Output the [X, Y] coordinate of the center of the cell containing the given text.  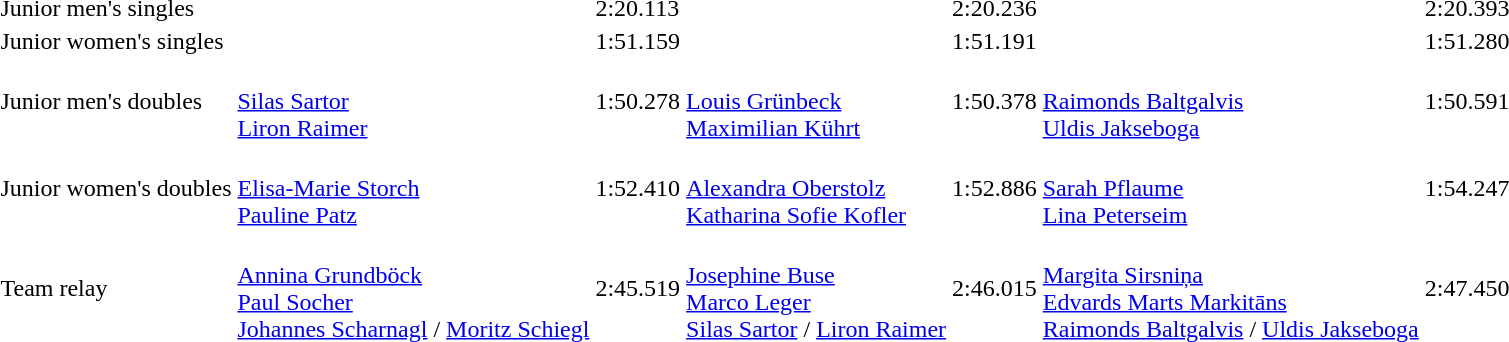
Silas SartorLiron Raimer [414, 101]
1:51.159 [638, 41]
Alexandra OberstolzKatharina Sofie Kofler [816, 188]
1:50.378 [995, 101]
1:52.886 [995, 188]
Sarah PflaumeLina Peterseim [1230, 188]
1:51.191 [995, 41]
Raimonds BaltgalvisUldis Jakseboga [1230, 101]
Louis GrünbeckMaximilian Kührt [816, 101]
Elisa-Marie StorchPauline Patz [414, 188]
1:50.278 [638, 101]
1:52.410 [638, 188]
